Determine the [X, Y] coordinate at the center of the cell enclosing the given text.  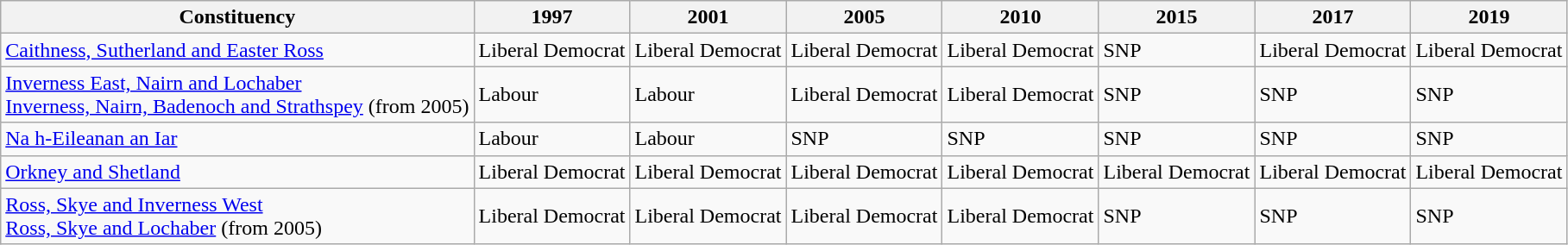
2010 [1020, 17]
Constituency [237, 17]
2017 [1332, 17]
2015 [1177, 17]
1997 [552, 17]
2005 [865, 17]
Inverness East, Nairn and LochaberInverness, Nairn, Badenoch and Strathspey (from 2005) [237, 95]
Orkney and Shetland [237, 172]
2019 [1489, 17]
Na h-Eileanan an Iar [237, 139]
Caithness, Sutherland and Easter Ross [237, 50]
Ross, Skye and Inverness WestRoss, Skye and Lochaber (from 2005) [237, 216]
2001 [708, 17]
